Find where the given text appears and provide that cell's center as [X, Y] coordinate. 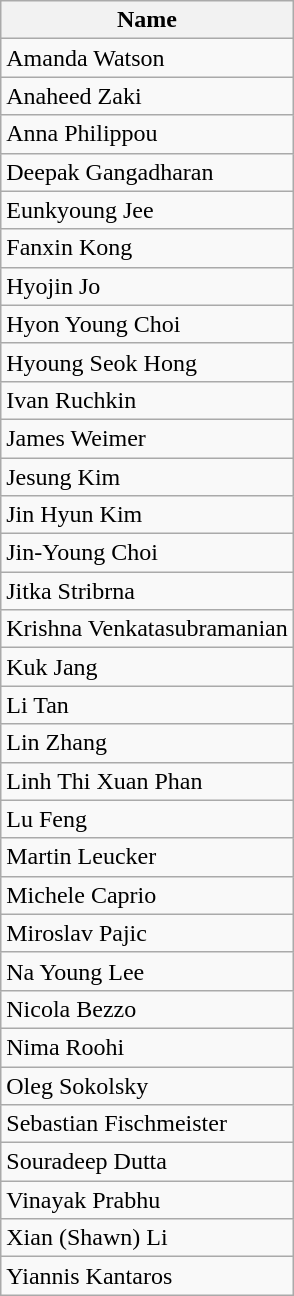
Hyoung Seok Hong [148, 362]
Amanda Watson [148, 58]
Yiannis Kantaros [148, 1276]
Na Young Lee [148, 971]
Xian (Shawn) Li [148, 1238]
Li Tan [148, 705]
Lin Zhang [148, 743]
Martin Leucker [148, 857]
Kuk Jang [148, 667]
Souradeep Dutta [148, 1162]
Hyon Young Choi [148, 324]
Jitka Stribrna [148, 591]
Fanxin Kong [148, 248]
James Weimer [148, 438]
Nicola Bezzo [148, 1009]
Oleg Sokolsky [148, 1085]
Miroslav Pajic [148, 933]
Michele Caprio [148, 895]
Anna Philippou [148, 134]
Krishna Venkatasubramanian [148, 629]
Vinayak Prabhu [148, 1200]
Hyojin Jo [148, 286]
Linh Thi Xuan Phan [148, 781]
Eunkyoung Jee [148, 210]
Jin Hyun Kim [148, 515]
Jin-Young Choi [148, 553]
Deepak Gangadharan [148, 172]
Name [148, 20]
Ivan Ruchkin [148, 400]
Nima Roohi [148, 1047]
Sebastian Fischmeister [148, 1124]
Jesung Kim [148, 477]
Lu Feng [148, 819]
Anaheed Zaki [148, 96]
